Extract the (X, Y) coordinate from the center of the cell holding the provided text.  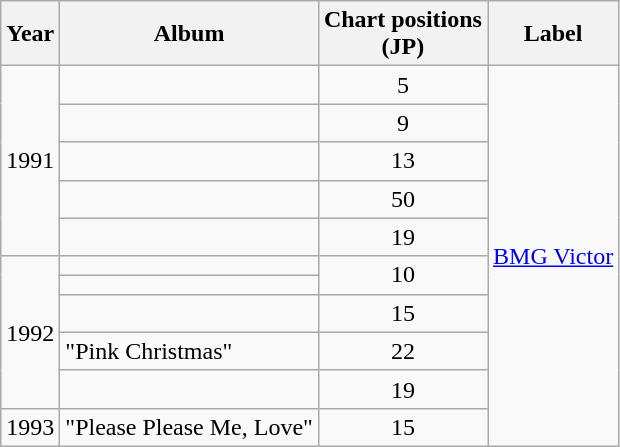
10 (402, 275)
50 (402, 199)
1993 (30, 427)
Chart positions(JP) (402, 34)
Year (30, 34)
9 (402, 123)
22 (402, 351)
Label (554, 34)
"Please Please Me, Love" (190, 427)
BMG Victor (554, 256)
13 (402, 161)
5 (402, 85)
1992 (30, 332)
Album (190, 34)
1991 (30, 161)
"Pink Christmas" (190, 351)
